Provide the [X, Y] coordinate of the cell's center where the given text is located.  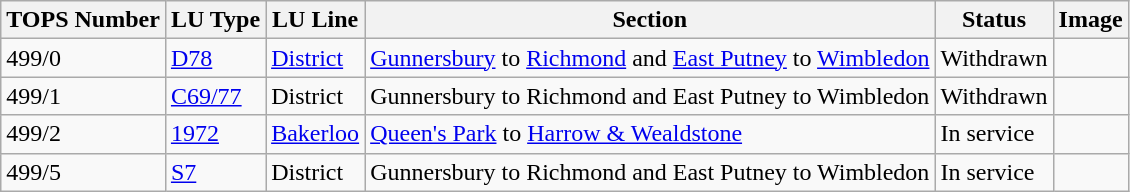
C69/77 [215, 96]
499/1 [84, 96]
Queen's Park to Harrow & Wealdstone [650, 134]
TOPS Number [84, 20]
499/0 [84, 58]
Section [650, 20]
499/5 [84, 172]
S7 [215, 172]
LU Line [316, 20]
D78 [215, 58]
Image [1090, 20]
LU Type [215, 20]
1972 [215, 134]
Status [994, 20]
499/2 [84, 134]
Bakerloo [316, 134]
